Locate the cell with the specified text and output its [x, y] center coordinate. 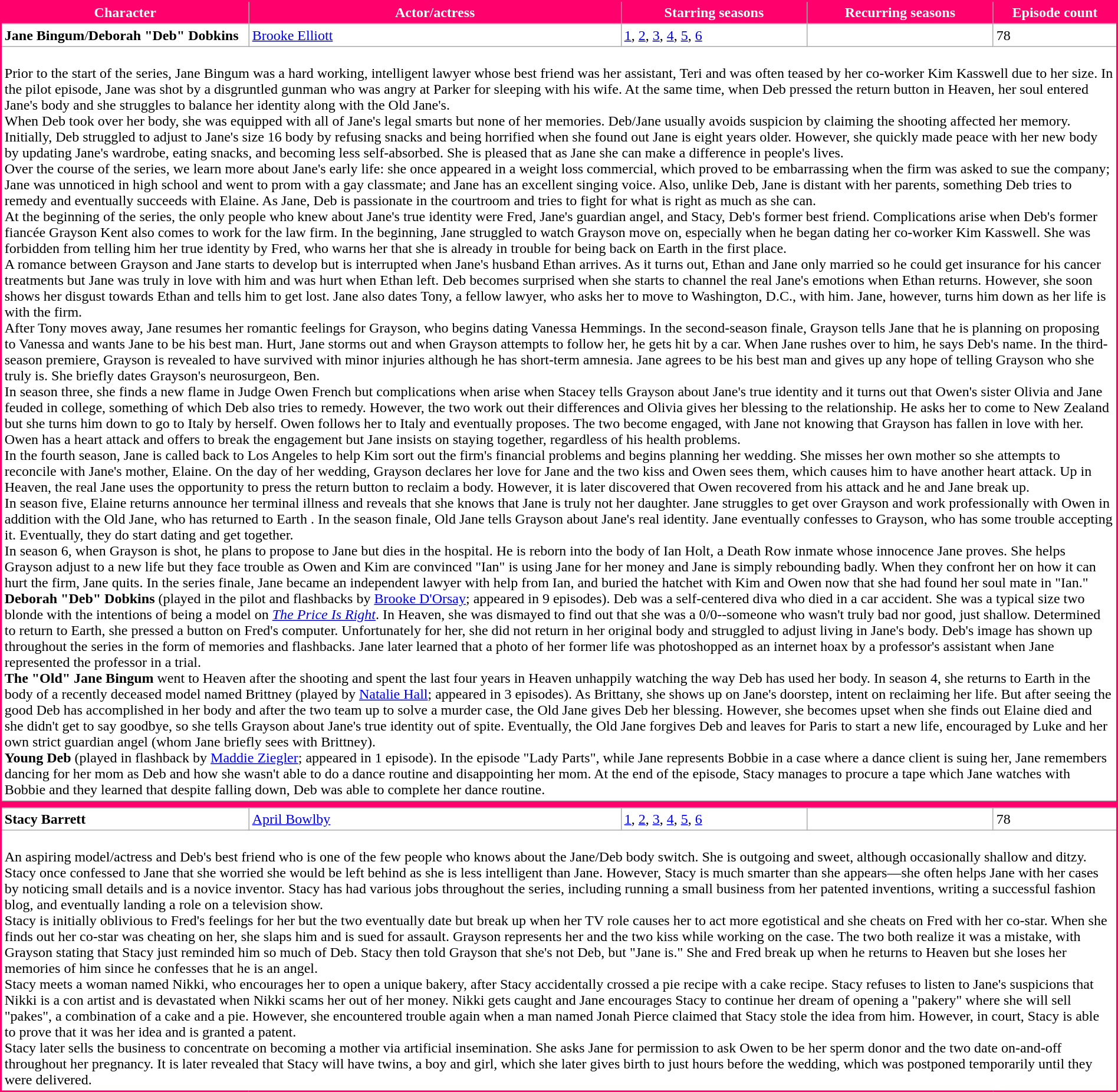
Brooke Elliott [435, 35]
Actor/actress [435, 13]
Starring seasons [713, 13]
Character [125, 13]
Episode count [1055, 13]
Recurring seasons [900, 13]
Jane Bingum/Deborah "Deb" Dobkins [125, 35]
April Bowlby [435, 819]
Stacy Barrett [125, 819]
